Detect which cell encompasses the target text, then output its (X, Y) center coordinate. 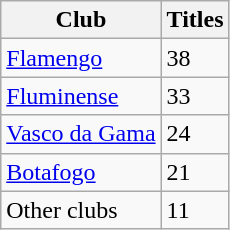
Flamengo (81, 58)
Titles (195, 20)
33 (195, 96)
38 (195, 58)
Club (81, 20)
21 (195, 172)
Other clubs (81, 210)
24 (195, 134)
Fluminense (81, 96)
Vasco da Gama (81, 134)
Botafogo (81, 172)
11 (195, 210)
